Find where the given text appears and provide that cell's center as [X, Y] coordinate. 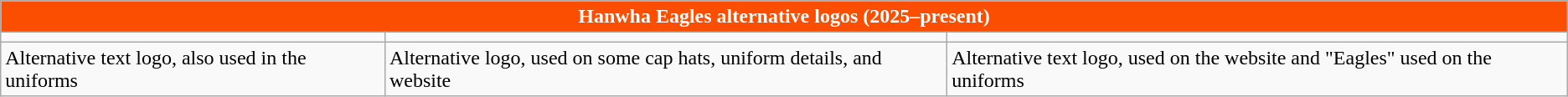
Alternative text logo, used on the website and "Eagles" used on the uniforms [1258, 69]
Alternative text logo, also used in the uniforms [193, 69]
Alternative logo, used on some cap hats, uniform details, and website [665, 69]
Hanwha Eagles alternative logos (2025–present) [784, 17]
